For the text-containing cell, return its midpoint in [x, y] coordinate format. 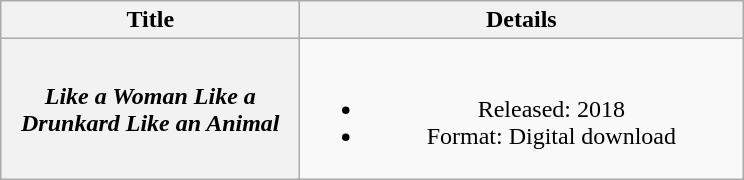
Released: 2018Format: Digital download [522, 109]
Details [522, 20]
Title [150, 20]
Like a Woman Like a Drunkard Like an Animal [150, 109]
